Return (X, Y) of the center of cell containing provided text 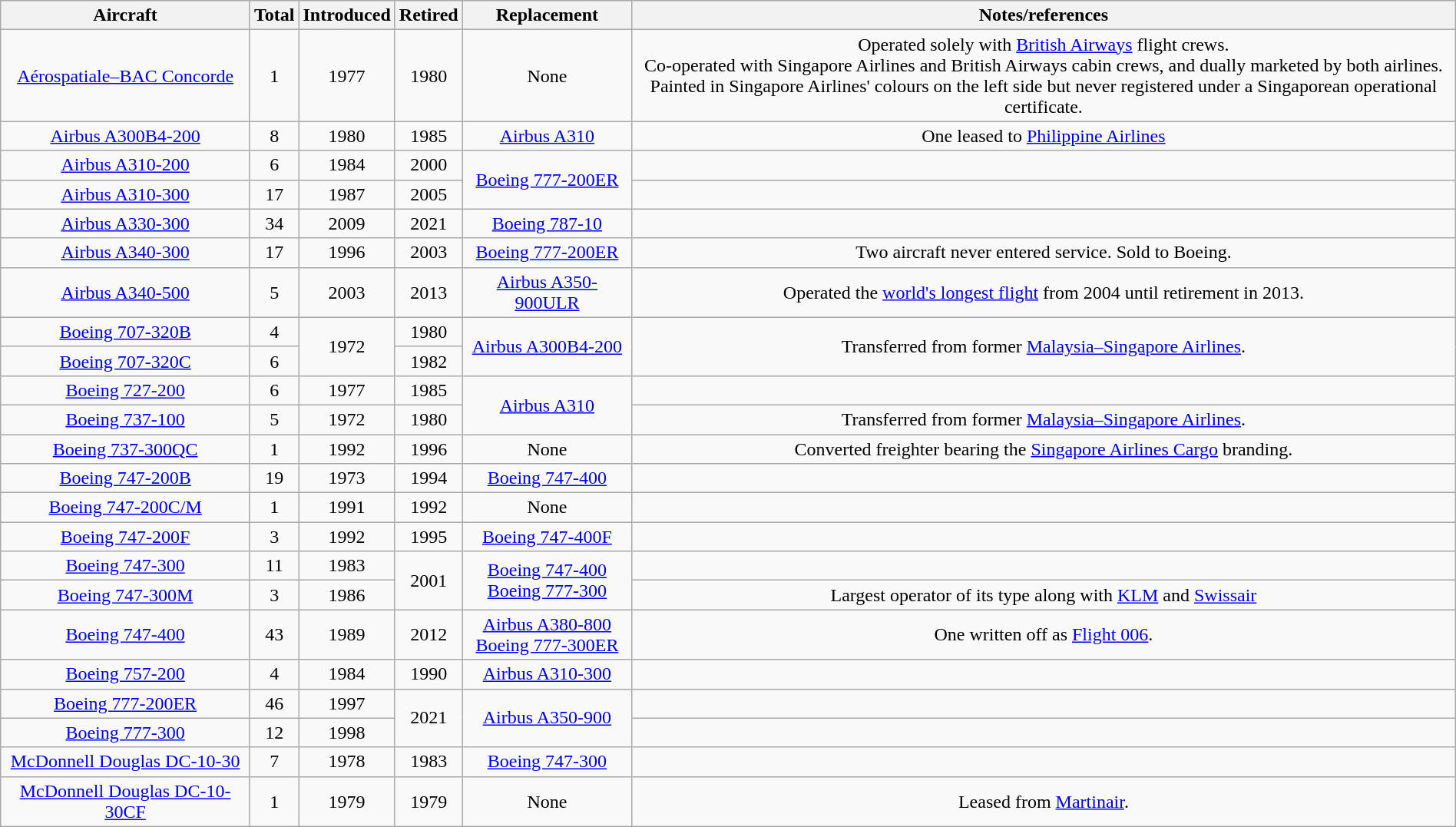
11 (274, 566)
McDonnell Douglas DC-10-30 (126, 762)
1995 (429, 537)
1982 (429, 361)
Boeing 737-100 (126, 419)
Boeing 747-200F (126, 537)
12 (274, 733)
Airbus A340-300 (126, 253)
Boeing 747-300M (126, 595)
Retired (429, 15)
8 (274, 136)
Total (274, 15)
1991 (347, 508)
1997 (347, 703)
1987 (347, 194)
1978 (347, 762)
One leased to Philippine Airlines (1044, 136)
Airbus A340-500 (126, 292)
2005 (429, 194)
Boeing 737-300QC (126, 449)
1990 (429, 674)
Replacement (547, 15)
2001 (429, 581)
One written off as Flight 006. (1044, 634)
Notes/references (1044, 15)
Two aircraft never entered service. Sold to Boeing. (1044, 253)
1973 (347, 478)
Operated the world's longest flight from 2004 until retirement in 2013. (1044, 292)
2012 (429, 634)
2000 (429, 165)
Boeing 787-10 (547, 223)
Leased from Martinair. (1044, 802)
1998 (347, 733)
Airbus A380-800Boeing 777-300ER (547, 634)
Introduced (347, 15)
1986 (347, 595)
Boeing 747-200C/M (126, 508)
43 (274, 634)
Largest operator of its type along with KLM and Swissair (1044, 595)
Boeing 747-200B (126, 478)
Airbus A310-200 (126, 165)
Boeing 747-400Boeing 777-300 (547, 581)
2009 (347, 223)
19 (274, 478)
46 (274, 703)
Converted freighter bearing the Singapore Airlines Cargo branding. (1044, 449)
Boeing 777-300 (126, 733)
Boeing 747-400F (547, 537)
Boeing 757-200 (126, 674)
Boeing 727-200 (126, 390)
34 (274, 223)
Aérospatiale–BAC Concorde (126, 75)
Airbus A350-900 (547, 718)
Boeing 707-320C (126, 361)
7 (274, 762)
Airbus A330-300 (126, 223)
1989 (347, 634)
Aircraft (126, 15)
Airbus A350-900ULR (547, 292)
1994 (429, 478)
2013 (429, 292)
McDonnell Douglas DC-10-30CF (126, 802)
Boeing 707-320B (126, 332)
